Identify which cell holds the provided text, then report its (X, Y) central coordinate. 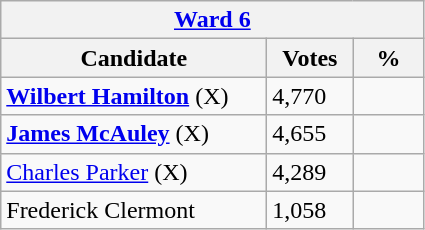
Ward 6 (212, 20)
Votes (310, 58)
Wilbert Hamilton (X) (134, 96)
4,289 (310, 172)
Frederick Clermont (134, 210)
James McAuley (X) (134, 134)
Candidate (134, 58)
% (388, 58)
Charles Parker (X) (134, 172)
4,655 (310, 134)
4,770 (310, 96)
1,058 (310, 210)
